Scan for the cell matching the given text and deliver its (X, Y) coordinate at center. 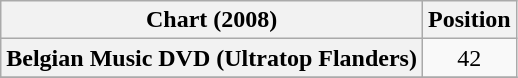
42 (469, 58)
Position (469, 20)
Belgian Music DVD (Ultratop Flanders) (212, 58)
Chart (2008) (212, 20)
